Output the [x, y] coordinate of the center of the cell containing the given text.  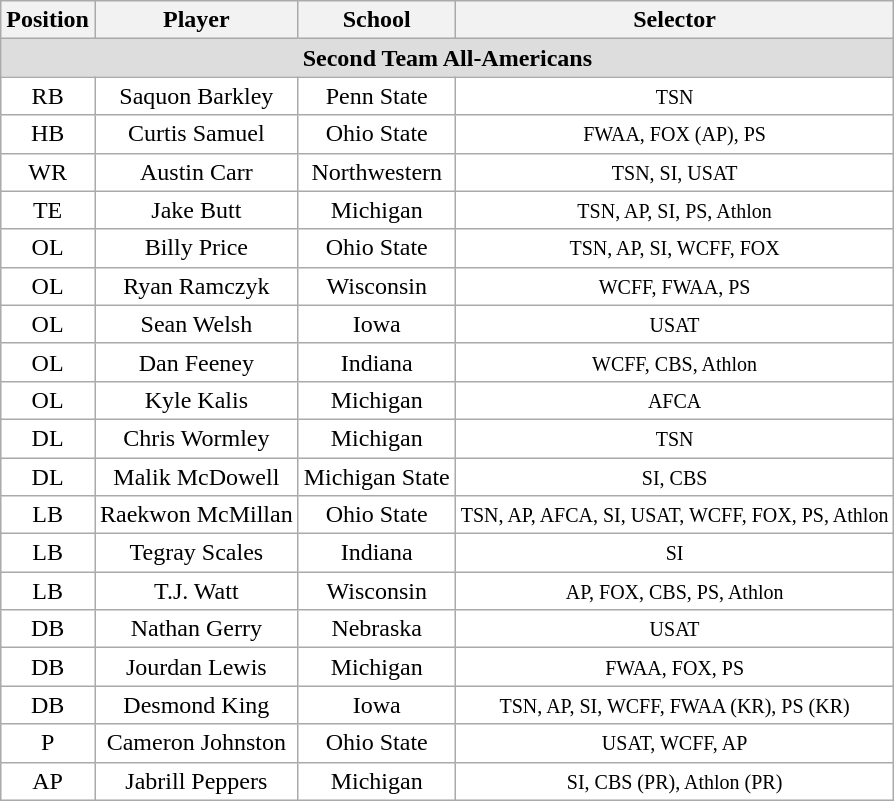
WCFF, CBS, Athlon [674, 362]
Player [196, 20]
FWAA, FOX, PS [674, 667]
Tegray Scales [196, 553]
Chris Wormley [196, 438]
Austin Carr [196, 172]
HB [48, 134]
TSN, AP, SI, PS, Athlon [674, 210]
P [48, 743]
Northwestern [376, 172]
SI, CBS (PR), Athlon (PR) [674, 781]
Second Team All-Americans [448, 58]
AFCA [674, 400]
Nebraska [376, 629]
Michigan State [376, 477]
Malik McDowell [196, 477]
Jabrill Peppers [196, 781]
Dan Feeney [196, 362]
TSN, SI, USAT [674, 172]
Nathan Gerry [196, 629]
TSN, AP, SI, WCFF, FOX [674, 248]
Curtis Samuel [196, 134]
Ryan Ramczyk [196, 286]
Raekwon McMillan [196, 515]
Jourdan Lewis [196, 667]
AP, FOX, CBS, PS, Athlon [674, 591]
SI [674, 553]
Selector [674, 20]
AP [48, 781]
TE [48, 210]
TSN, AP, SI, WCFF, FWAA (KR), PS (KR) [674, 705]
USAT, WCFF, AP [674, 743]
Sean Welsh [196, 324]
SI, CBS [674, 477]
RB [48, 96]
WCFF, FWAA, PS [674, 286]
T.J. Watt [196, 591]
Kyle Kalis [196, 400]
TSN, AP, AFCA, SI, USAT, WCFF, FOX, PS, Athlon [674, 515]
FWAA, FOX (AP), PS [674, 134]
Desmond King [196, 705]
Jake Butt [196, 210]
Position [48, 20]
Saquon Barkley [196, 96]
Billy Price [196, 248]
School [376, 20]
WR [48, 172]
Cameron Johnston [196, 743]
Penn State [376, 96]
